Pinpoint the cell where the given text exists, returning its [X, Y] midpoint coordinate. 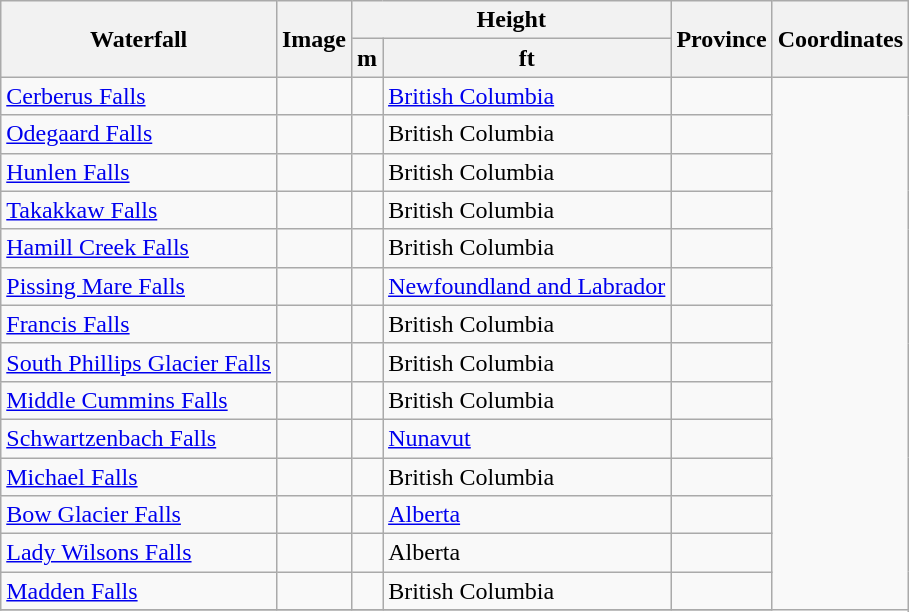
Province [722, 39]
Takakkaw Falls [139, 210]
ft [527, 58]
Michael Falls [139, 477]
Waterfall [139, 39]
Middle Cummins Falls [139, 400]
Coordinates [840, 39]
South Phillips Glacier Falls [139, 362]
Newfoundland and Labrador [527, 286]
Schwartzenbach Falls [139, 438]
m [368, 58]
Lady Wilsons Falls [139, 553]
Cerberus Falls [139, 96]
Francis Falls [139, 324]
Hunlen Falls [139, 172]
Image [314, 39]
Bow Glacier Falls [139, 515]
Madden Falls [139, 591]
Nunavut [527, 438]
Hamill Creek Falls [139, 248]
Odegaard Falls [139, 134]
Height [512, 20]
Pissing Mare Falls [139, 286]
